Detect which cell encompasses the target text, then output its (X, Y) center coordinate. 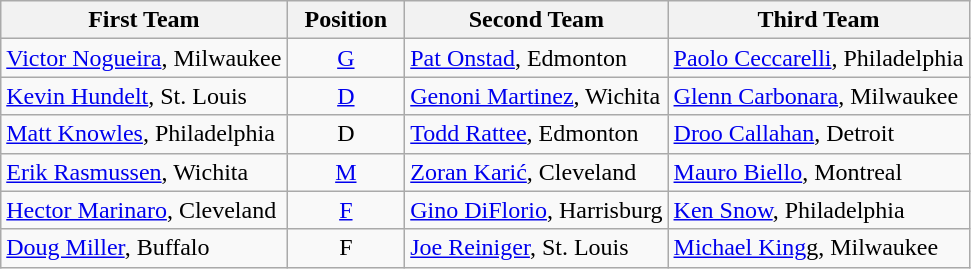
Doug Miller, Buffalo (144, 248)
Pat Onstad, Edmonton (536, 58)
Genoni Martinez, Wichita (536, 96)
Victor Nogueira, Milwaukee (144, 58)
Todd Rattee, Edmonton (536, 134)
Matt Knowles, Philadelphia (144, 134)
First Team (144, 20)
Erik Rasmussen, Wichita (144, 172)
Joe Reiniger, St. Louis (536, 248)
G (346, 58)
Third Team (818, 20)
Position (346, 20)
Ken Snow, Philadelphia (818, 210)
Paolo Ceccarelli, Philadelphia (818, 58)
Glenn Carbonara, Milwaukee (818, 96)
Zoran Karić, Cleveland (536, 172)
Kevin Hundelt, St. Louis (144, 96)
Hector Marinaro, Cleveland (144, 210)
M (346, 172)
Second Team (536, 20)
Michael Kingg, Milwaukee (818, 248)
Mauro Biello, Montreal (818, 172)
Gino DiFlorio, Harrisburg (536, 210)
Droo Callahan, Detroit (818, 134)
